Capture the cell that displays the provided text and extract its [X, Y] central coordinate. 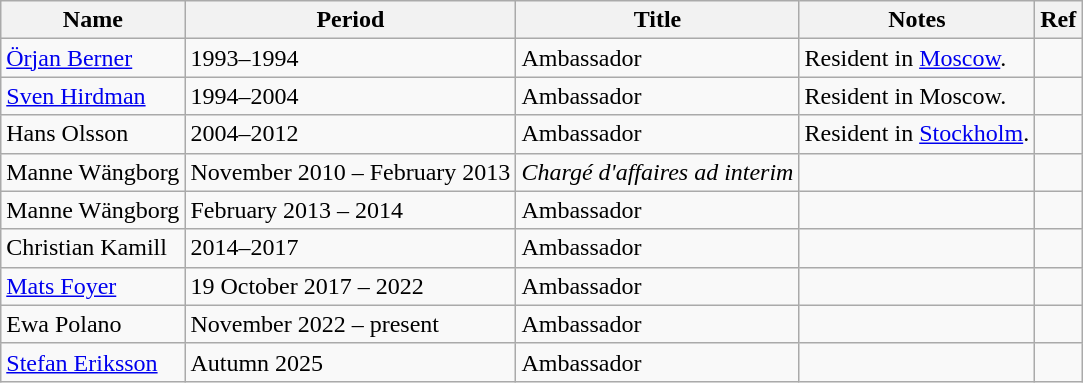
2014–2017 [350, 248]
November 2022 – present [350, 324]
Sven Hirdman [93, 96]
Title [658, 20]
Christian Kamill [93, 248]
19 October 2017 – 2022 [350, 286]
February 2013 – 2014 [350, 210]
Stefan Eriksson [93, 362]
Örjan Berner [93, 58]
Notes [917, 20]
Ref [1058, 20]
2004–2012 [350, 134]
1994–2004 [350, 96]
Ewa Polano [93, 324]
Resident in Stockholm. [917, 134]
Autumn 2025 [350, 362]
Mats Foyer [93, 286]
Chargé d'affaires ad interim [658, 172]
November 2010 – February 2013 [350, 172]
Period [350, 20]
Name [93, 20]
1993–1994 [350, 58]
Hans Olsson [93, 134]
